Provide the [X, Y] coordinate of the cell's center where the given text is located.  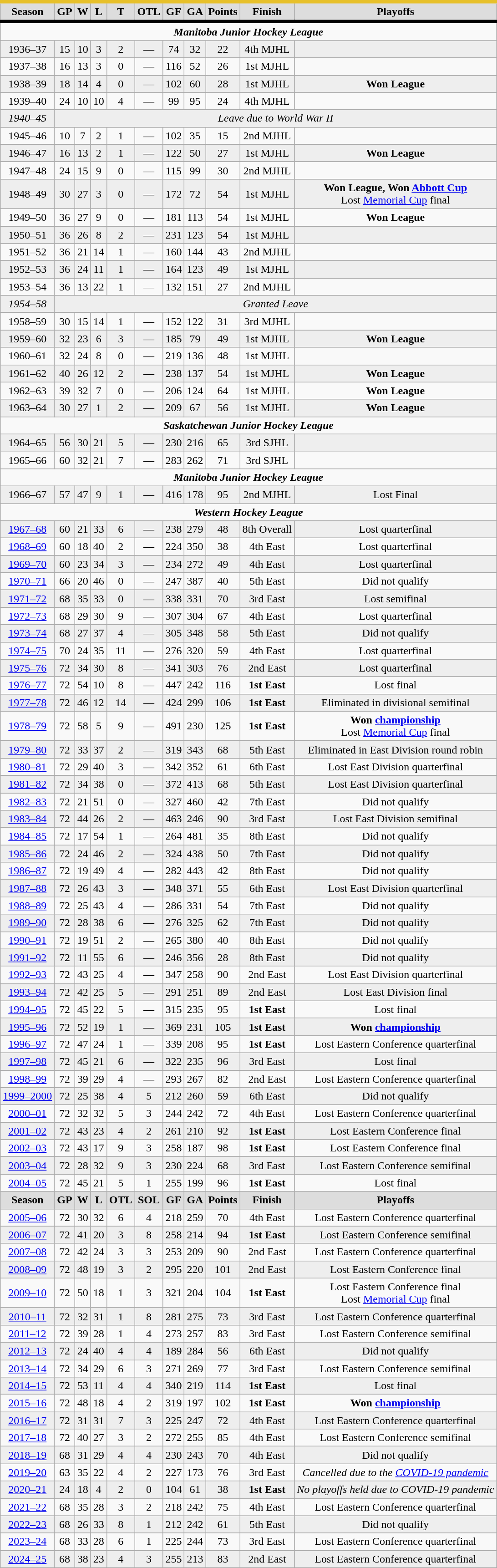
94 [223, 1235]
299 [195, 703]
132 [174, 287]
1989–90 [27, 923]
1965–66 [27, 460]
213 [195, 1559]
265 [174, 940]
372 [174, 784]
101 [223, 1269]
151 [195, 287]
269 [195, 1368]
No playoffs held due to COVID-19 pandemic [396, 1490]
105 [223, 1027]
2014–15 [27, 1386]
340 [174, 1386]
321 [174, 1293]
66 [65, 581]
286 [174, 906]
424 [174, 703]
Cancelled due to the COVID-19 pandemic [396, 1472]
315 [174, 1009]
275 [195, 1316]
1987–88 [27, 888]
114 [223, 1386]
2007–08 [27, 1252]
1972–73 [27, 616]
1945–46 [27, 136]
208 [195, 1044]
Lost East Division final [396, 992]
SOL [149, 1200]
Lost semifinal [396, 599]
293 [174, 1079]
1974–75 [27, 651]
2004–05 [27, 1183]
327 [174, 802]
T [121, 12]
181 [174, 217]
125 [223, 726]
Won championshipLost Memorial Cup final [396, 726]
257 [195, 1334]
1999–2000 [27, 1096]
2017–18 [27, 1438]
2011–12 [27, 1334]
1938–39 [27, 84]
279 [195, 529]
1970–71 [27, 581]
481 [195, 836]
2001–02 [27, 1131]
Saskatchewan Junior Hockey League [248, 425]
341 [174, 668]
89 [223, 992]
2022–23 [27, 1524]
281 [174, 1316]
2009–10 [27, 1293]
339 [174, 1044]
284 [195, 1351]
491 [174, 726]
1968–69 [27, 547]
356 [195, 957]
1962–63 [27, 391]
173 [195, 1472]
106 [223, 703]
322 [174, 1061]
71 [223, 460]
1977–78 [27, 703]
65 [223, 443]
1975–76 [27, 668]
1940–45 [27, 118]
325 [195, 923]
338 [174, 599]
1996–97 [27, 1044]
216 [195, 443]
98 [223, 1148]
320 [195, 651]
1961–62 [27, 373]
124 [195, 391]
267 [195, 1079]
2013–14 [27, 1368]
199 [195, 1183]
Won League, Won Abbott CupLost Memorial Cup final [396, 194]
64 [223, 391]
305 [174, 633]
160 [174, 252]
1984–85 [27, 836]
178 [195, 494]
137 [195, 373]
2010–11 [27, 1316]
1990–91 [27, 940]
1998–99 [27, 1079]
1994–95 [27, 1009]
2019–20 [27, 1472]
63 [65, 1472]
1937–38 [27, 66]
260 [195, 1096]
1966–67 [27, 494]
1952–53 [27, 270]
369 [174, 1027]
307 [174, 616]
3rd MJHL [267, 321]
2008–09 [27, 1269]
74 [174, 49]
1936–37 [27, 49]
1983–84 [27, 819]
Eliminated in divisional semifinal [396, 703]
291 [174, 992]
1985–86 [27, 854]
1982–83 [27, 802]
2018–19 [27, 1455]
1976–77 [27, 685]
1964–65 [27, 443]
387 [195, 581]
2002–03 [27, 1148]
447 [174, 685]
75 [223, 1507]
342 [174, 767]
1991–92 [27, 957]
197 [195, 1403]
2023–24 [27, 1542]
92 [223, 1131]
380 [195, 940]
1946–47 [27, 153]
227 [174, 1472]
438 [195, 854]
443 [195, 871]
416 [174, 494]
82 [223, 1079]
Eliminated in East Division round robin [396, 749]
1951–52 [27, 252]
1967–68 [27, 529]
144 [195, 252]
1992–93 [27, 975]
1979–80 [27, 749]
2016–17 [27, 1420]
264 [174, 836]
1939–40 [27, 101]
303 [195, 668]
350 [195, 547]
259 [195, 1217]
115 [174, 170]
Lost Eastern Conference finalLost Memorial Cup final [396, 1293]
1995–96 [27, 1027]
460 [195, 802]
57 [65, 494]
185 [174, 339]
1971–72 [27, 599]
204 [195, 1293]
413 [195, 784]
1954–58 [27, 304]
41 [83, 1235]
172 [174, 194]
79 [195, 339]
113 [195, 217]
347 [174, 975]
253 [174, 1252]
220 [195, 1269]
1953–54 [27, 287]
1969–70 [27, 564]
304 [195, 616]
1960–61 [27, 356]
2020–21 [27, 1490]
210 [195, 1131]
234 [174, 564]
8th Overall [267, 529]
271 [174, 1368]
1981–82 [27, 784]
273 [174, 1334]
2024–25 [27, 1559]
187 [195, 1148]
1980–81 [27, 767]
463 [174, 819]
1958–59 [27, 321]
295 [174, 1269]
324 [174, 854]
2000–01 [27, 1114]
1986–87 [27, 871]
1963–64 [27, 408]
44 [83, 819]
Lost East Division semifinal [396, 819]
189 [174, 1351]
62 [223, 923]
1973–74 [27, 633]
1993–94 [27, 992]
261 [174, 1131]
2006–07 [27, 1235]
1978–79 [27, 726]
2003–04 [27, 1166]
1949–50 [27, 217]
352 [195, 767]
1988–89 [27, 906]
262 [195, 460]
282 [174, 871]
1950–51 [27, 234]
2012–13 [27, 1351]
152 [174, 321]
53 [83, 1386]
164 [174, 270]
85 [223, 1438]
283 [174, 460]
Granted Leave [276, 304]
77 [223, 1368]
Lost Final [396, 494]
2005–06 [27, 1217]
214 [195, 1235]
136 [195, 356]
2015–16 [27, 1403]
206 [174, 391]
Leave due to World War II [276, 118]
343 [195, 749]
1997–98 [27, 1061]
Western Hockey League [248, 512]
1948–49 [27, 194]
1959–60 [27, 339]
371 [195, 888]
2021–22 [27, 1507]
1947–48 [27, 170]
243 [195, 1455]
251 [195, 992]
